Find where the given text appears and provide that cell's center as (x, y) coordinate. 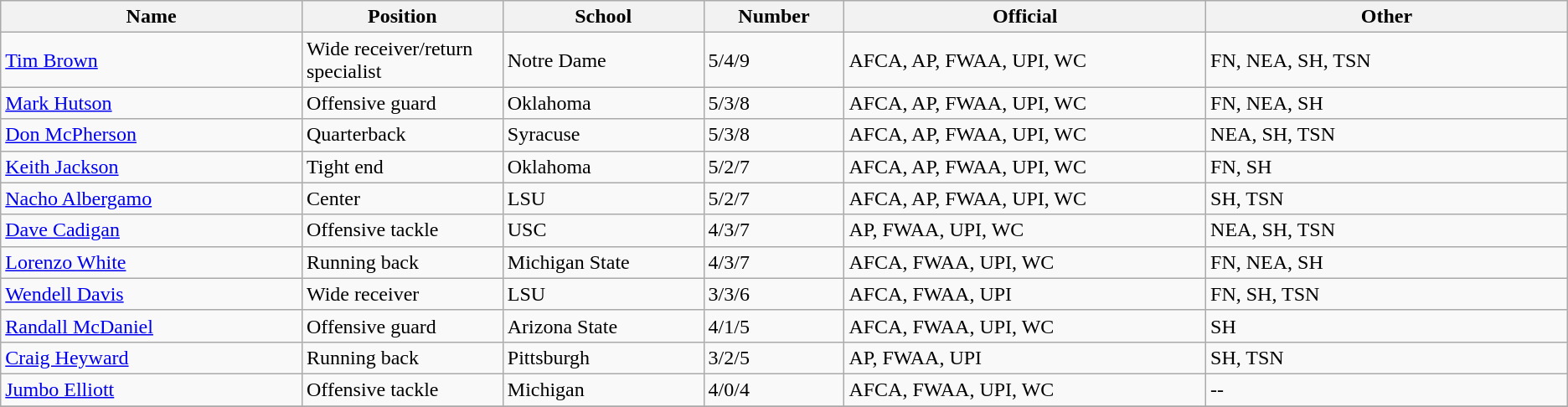
USC (603, 230)
FN, SH (1387, 167)
Wendell Davis (152, 294)
Arizona State (603, 326)
Wide receiver (402, 294)
AFCA, FWAA, UPI (1025, 294)
School (603, 17)
Number (774, 17)
Mark Hutson (152, 103)
Tim Brown (152, 60)
5/4/9 (774, 60)
3/3/6 (774, 294)
FN, SH, TSN (1387, 294)
Center (402, 198)
Position (402, 17)
Don McPherson (152, 135)
Wide receiver/return specialist (402, 60)
Randall McDaniel (152, 326)
Lorenzo White (152, 262)
3/2/5 (774, 358)
Official (1025, 17)
Jumbo Elliott (152, 389)
Michigan (603, 389)
Nacho Albergamo (152, 198)
Name (152, 17)
Notre Dame (603, 60)
FN, NEA, SH, TSN (1387, 60)
Michigan State (603, 262)
AP, FWAA, UPI, WC (1025, 230)
Dave Cadigan (152, 230)
Syracuse (603, 135)
Quarterback (402, 135)
Pittsburgh (603, 358)
4/1/5 (774, 326)
-- (1387, 389)
Tight end (402, 167)
Other (1387, 17)
Craig Heyward (152, 358)
SH (1387, 326)
4/0/4 (774, 389)
AP, FWAA, UPI (1025, 358)
Keith Jackson (152, 167)
